For the text-containing cell, return its midpoint in (X, Y) coordinate format. 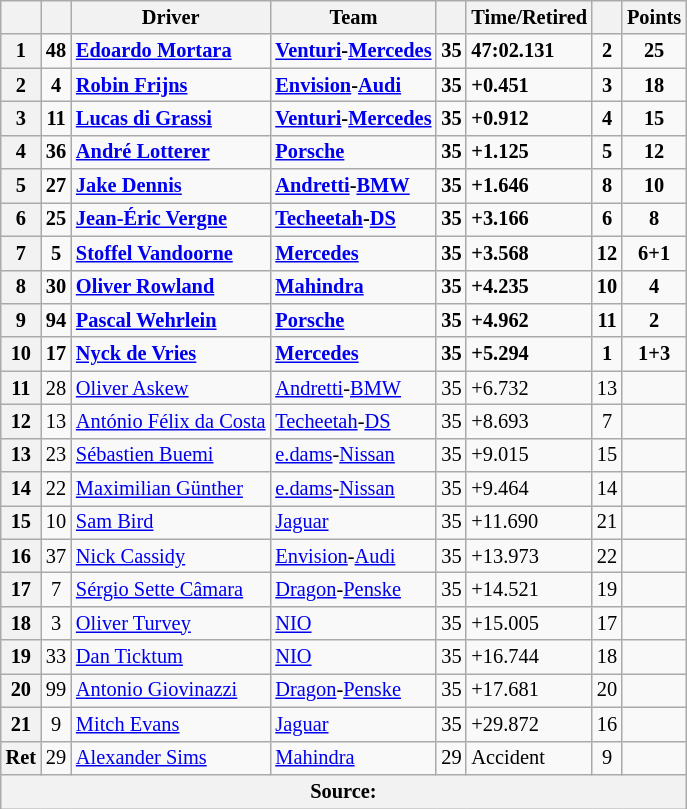
Source: (344, 791)
23 (56, 455)
+1.646 (529, 186)
Maximilian Günther (170, 489)
Time/Retired (529, 17)
Jake Dennis (170, 186)
+4.962 (529, 320)
Pascal Wehrlein (170, 320)
+15.005 (529, 623)
+6.732 (529, 388)
Nyck de Vries (170, 354)
Sérgio Sette Câmara (170, 589)
Points (654, 17)
+0.912 (529, 118)
Sam Bird (170, 522)
+29.872 (529, 724)
+3.166 (529, 219)
28 (56, 388)
António Félix da Costa (170, 421)
+11.690 (529, 522)
+0.451 (529, 85)
47:02.131 (529, 51)
30 (56, 287)
33 (56, 657)
+1.125 (529, 152)
Mitch Evans (170, 724)
+8.693 (529, 421)
+16.744 (529, 657)
Antonio Giovinazzi (170, 690)
Lucas di Grassi (170, 118)
36 (56, 152)
Oliver Askew (170, 388)
Sébastien Buemi (170, 455)
Alexander Sims (170, 758)
Oliver Rowland (170, 287)
André Lotterer (170, 152)
Accident (529, 758)
94 (56, 320)
+17.681 (529, 690)
Nick Cassidy (170, 556)
27 (56, 186)
48 (56, 51)
37 (56, 556)
Ret (21, 758)
Stoffel Vandoorne (170, 253)
+5.294 (529, 354)
Team (353, 17)
Oliver Turvey (170, 623)
+3.568 (529, 253)
+9.015 (529, 455)
Robin Frijns (170, 85)
Jean-Éric Vergne (170, 219)
Dan Ticktum (170, 657)
+13.973 (529, 556)
Driver (170, 17)
6+1 (654, 253)
+14.521 (529, 589)
+9.464 (529, 489)
Edoardo Mortara (170, 51)
1+3 (654, 354)
99 (56, 690)
+4.235 (529, 287)
